Pinpoint the cell where the given text exists, returning its [X, Y] midpoint coordinate. 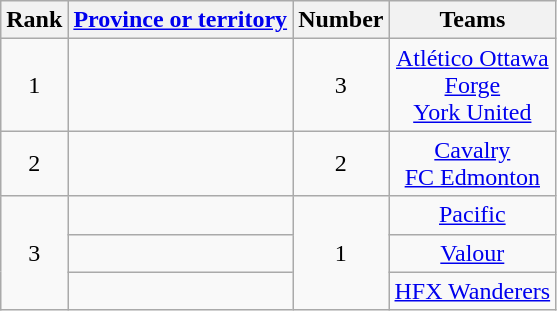
Province or territory [180, 20]
Valour [472, 253]
Pacific [472, 215]
Number [341, 20]
Atlético OttawaForgeYork United [472, 85]
Rank [34, 20]
HFX Wanderers [472, 291]
Teams [472, 20]
CavalryFC Edmonton [472, 164]
